Locate the cell with the specified text and output its (X, Y) center coordinate. 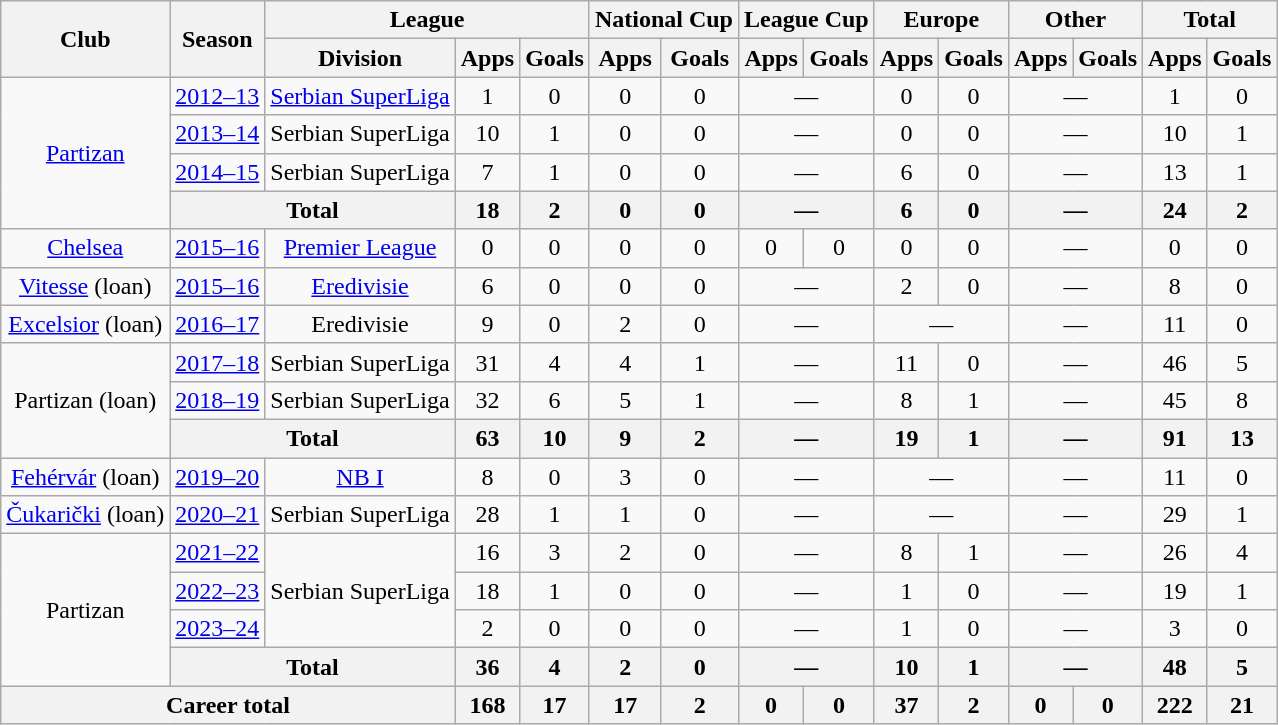
Division (360, 58)
Fehérvár (loan) (86, 477)
2016–17 (218, 324)
Club (86, 39)
National Cup (664, 20)
Other (1075, 20)
7 (487, 172)
2018–19 (218, 400)
24 (1175, 210)
2023–24 (218, 629)
Čukarički (loan) (86, 515)
Premier League (360, 248)
Chelsea (86, 248)
16 (487, 553)
91 (1175, 438)
2020–21 (218, 515)
Europe (941, 20)
48 (1175, 667)
2014–15 (218, 172)
2012–13 (218, 96)
26 (1175, 553)
2019–20 (218, 477)
222 (1175, 705)
37 (906, 705)
League (428, 20)
League Cup (806, 20)
45 (1175, 400)
Season (218, 39)
Partizan (loan) (86, 400)
NB I (360, 477)
46 (1175, 362)
2021–22 (218, 553)
31 (487, 362)
2022–23 (218, 591)
32 (487, 400)
Career total (228, 705)
Vitesse (loan) (86, 286)
2013–14 (218, 134)
29 (1175, 515)
Excelsior (loan) (86, 324)
21 (1242, 705)
168 (487, 705)
28 (487, 515)
63 (487, 438)
2017–18 (218, 362)
36 (487, 667)
